Extract the [x, y] coordinate from the center of the cell holding the provided text.  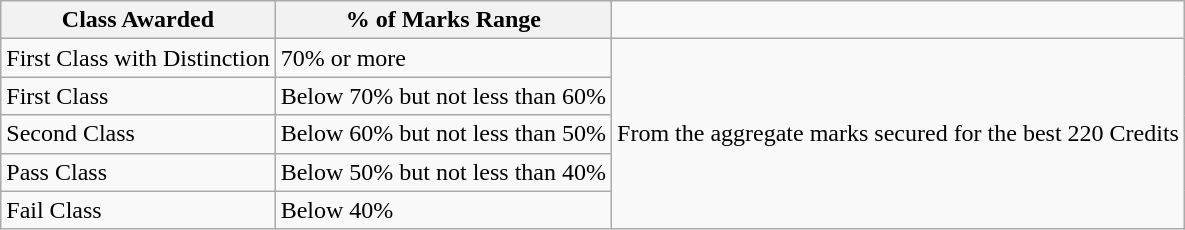
Second Class [138, 134]
First Class with Distinction [138, 58]
Fail Class [138, 210]
Below 50% but not less than 40% [443, 172]
First Class [138, 96]
Pass Class [138, 172]
Class Awarded [138, 20]
70% or more [443, 58]
Below 40% [443, 210]
Below 60% but not less than 50% [443, 134]
Below 70% but not less than 60% [443, 96]
From the aggregate marks secured for the best 220 Credits [898, 134]
% of Marks Range [443, 20]
